For the text-containing cell, return its midpoint in [X, Y] coordinate format. 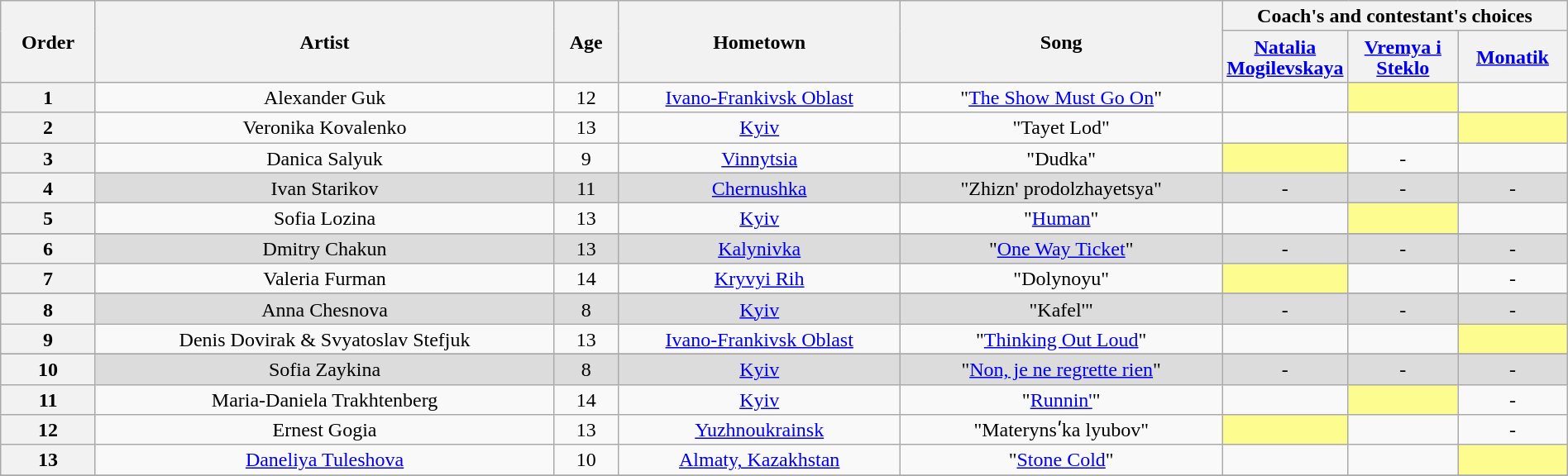
Ernest Gogia [324, 430]
Valeria Furman [324, 279]
1 [48, 98]
Almaty, Kazakhstan [759, 459]
Alexander Guk [324, 98]
Anna Chesnova [324, 309]
Dmitry Chakun [324, 248]
7 [48, 279]
Age [586, 41]
Sofia Zaykina [324, 369]
"Stone Cold" [1062, 459]
"Kafel'" [1062, 309]
6 [48, 248]
4 [48, 188]
"One Way Ticket" [1062, 248]
Sofia Lozina [324, 218]
Vremya i Steklo [1403, 56]
"Materynsʹka lyubov" [1062, 430]
Natalia Mogilevskaya [1285, 56]
"Human" [1062, 218]
"Thinking Out Loud" [1062, 339]
3 [48, 157]
Veronika Kovalenko [324, 127]
2 [48, 127]
Kryvyi Rih [759, 279]
"The Show Must Go On" [1062, 98]
Chernushka [759, 188]
Denis Dovirak & Svyatoslav Stefjuk [324, 339]
"Dudka" [1062, 157]
Hometown [759, 41]
Vinnytsia [759, 157]
5 [48, 218]
Order [48, 41]
Song [1062, 41]
Maria-Daniela Trakhtenberg [324, 400]
Daneliya Tuleshova [324, 459]
"Dolynoyu" [1062, 279]
Monatik [1513, 56]
Artist [324, 41]
Yuzhnoukrainsk [759, 430]
"Non, je ne regrette rien" [1062, 369]
"Tayet Lod" [1062, 127]
Kalynivka [759, 248]
Danica Salyuk [324, 157]
"Zhizn' prodolzhayetsya" [1062, 188]
"Runnin'" [1062, 400]
Coach's and contestant's choices [1395, 17]
Ivan Starikov [324, 188]
